For the text-containing cell, return its midpoint in (X, Y) coordinate format. 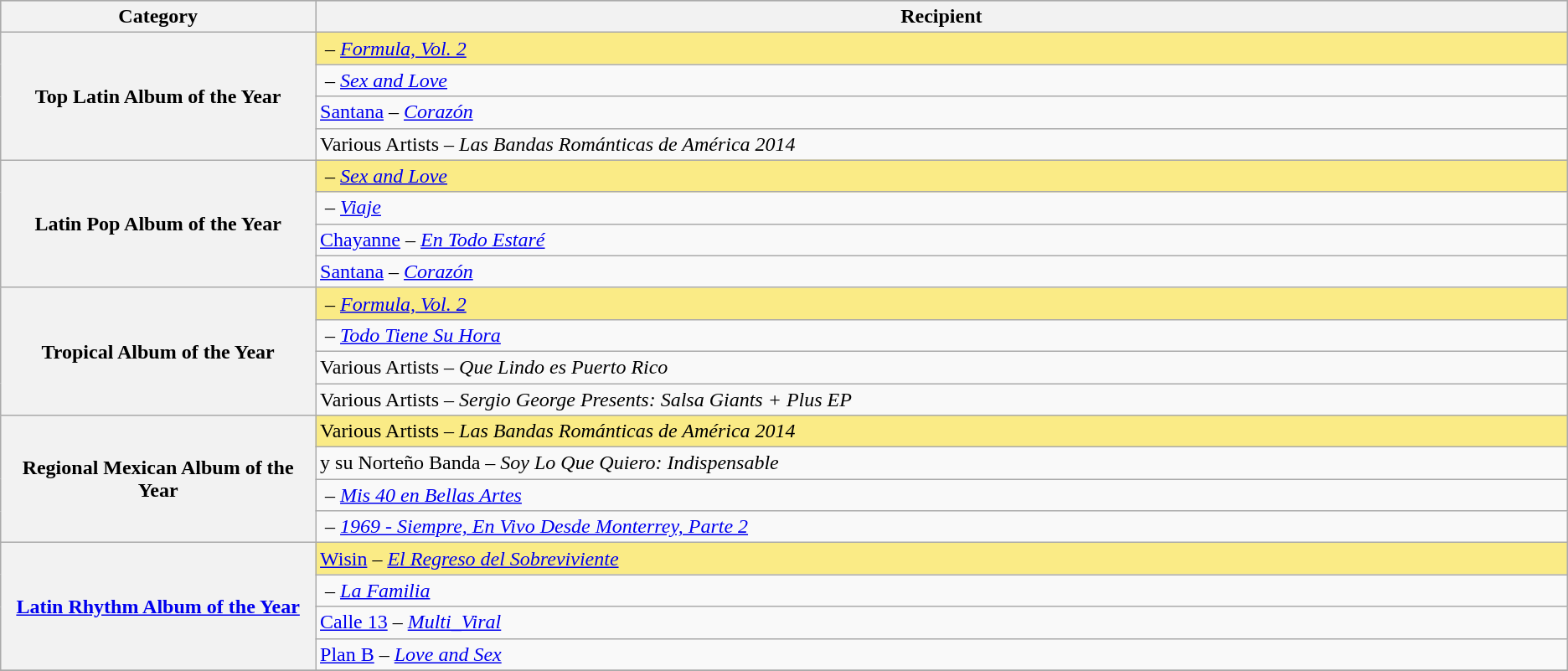
Latin Rhythm Album of the Year (158, 606)
Calle 13 – Multi_Viral (941, 622)
Tropical Album of the Year (158, 351)
– La Familia (941, 591)
y su Norteño Banda – Soy Lo Que Quiero: Indispensable (941, 463)
Various Artists – Que Lindo es Puerto Rico (941, 367)
Recipient (941, 17)
– 1969 - Siempre, En Vivo Desde Monterrey, Parte 2 (941, 527)
Top Latin Album of the Year (158, 96)
Various Artists – Sergio George Presents: Salsa Giants + Plus EP (941, 400)
Regional Mexican Album of the Year (158, 479)
– Viaje (941, 208)
Wisin – El Regreso del Sobreviviente (941, 559)
– Mis 40 en Bellas Artes (941, 495)
– Todo Tiene Su Hora (941, 335)
Plan B – Love and Sex (941, 654)
Latin Pop Album of the Year (158, 224)
Chayanne – En Todo Estaré (941, 240)
Category (158, 17)
